For the text-containing cell, return its midpoint in [x, y] coordinate format. 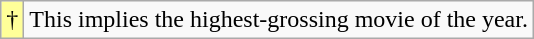
This implies the highest-grossing movie of the year. [279, 20]
† [12, 20]
